From the cell containing the given text, extract its center point as [X, Y] coordinate. 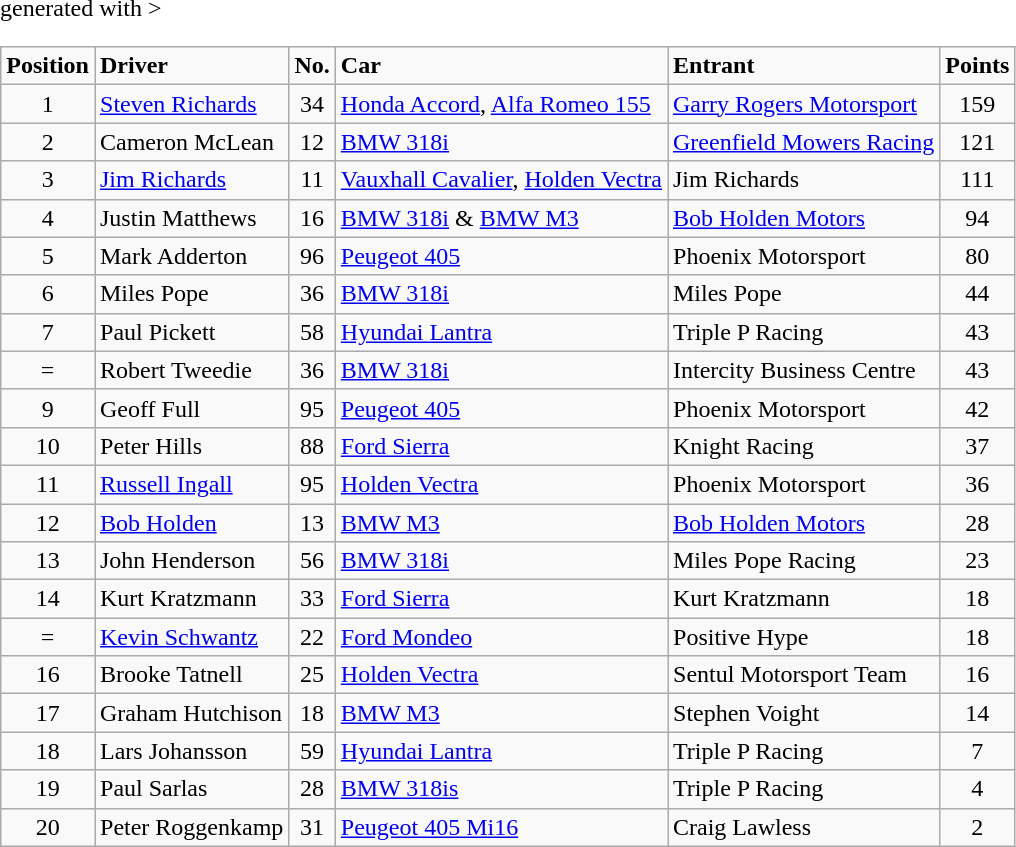
96 [312, 256]
Greenfield Mowers Racing [804, 142]
Paul Pickett [191, 332]
John Henderson [191, 561]
Knight Racing [804, 446]
59 [312, 751]
Entrant [804, 66]
BMW 318i & BMW M3 [501, 218]
121 [978, 142]
159 [978, 104]
Paul Sarlas [191, 789]
Intercity Business Centre [804, 370]
1 [48, 104]
23 [978, 561]
Positive Hype [804, 637]
56 [312, 561]
Garry Rogers Motorsport [804, 104]
6 [48, 294]
Peter Roggenkamp [191, 827]
Justin Matthews [191, 218]
58 [312, 332]
88 [312, 446]
Steven Richards [191, 104]
Russell Ingall [191, 484]
10 [48, 446]
20 [48, 827]
Robert Tweedie [191, 370]
80 [978, 256]
Bob Holden [191, 523]
Peugeot 405 Mi16 [501, 827]
Craig Lawless [804, 827]
19 [48, 789]
31 [312, 827]
Miles Pope Racing [804, 561]
Geoff Full [191, 408]
3 [48, 180]
Position [48, 66]
Ford Mondeo [501, 637]
Lars Johansson [191, 751]
Kevin Schwantz [191, 637]
Brooke Tatnell [191, 675]
37 [978, 446]
No. [312, 66]
Peter Hills [191, 446]
BMW 318is [501, 789]
9 [48, 408]
Vauxhall Cavalier, Holden Vectra [501, 180]
44 [978, 294]
Stephen Voight [804, 713]
94 [978, 218]
Honda Accord, Alfa Romeo 155 [501, 104]
34 [312, 104]
25 [312, 675]
Mark Adderton [191, 256]
33 [312, 599]
Points [978, 66]
42 [978, 408]
Graham Hutchison [191, 713]
5 [48, 256]
Driver [191, 66]
Cameron McLean [191, 142]
Car [501, 66]
Sentul Motorsport Team [804, 675]
22 [312, 637]
111 [978, 180]
17 [48, 713]
